Pinpoint the cell where the given text exists, returning its [x, y] midpoint coordinate. 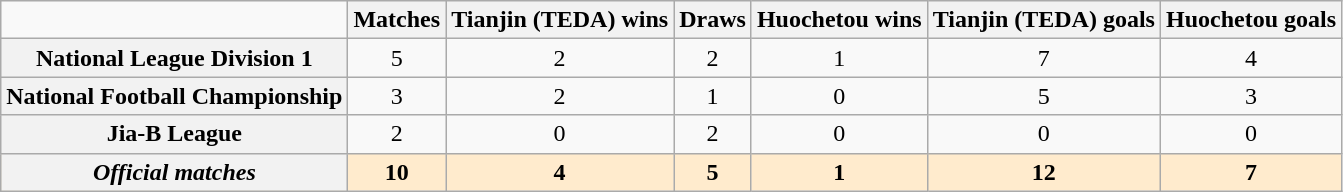
National Football Championship [174, 96]
Huochetou goals [1250, 20]
Huochetou wins [839, 20]
Jia-B League [174, 134]
12 [1044, 172]
Tianjin (TEDA) goals [1044, 20]
Matches [397, 20]
National League Division 1 [174, 58]
10 [397, 172]
Tianjin (TEDA) wins [560, 20]
Draws [713, 20]
Official matches [174, 172]
